For the text-containing cell, return its midpoint in (x, y) coordinate format. 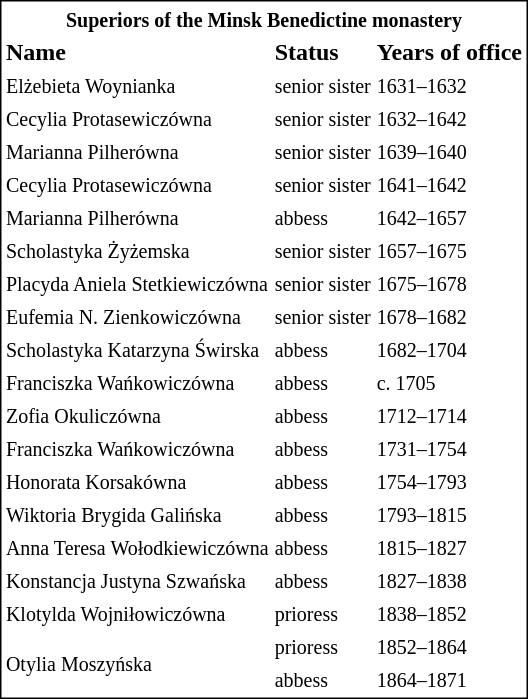
1754–1793 (449, 481)
Eufemia N. Zienkowiczówna (137, 317)
1731–1754 (449, 449)
1675–1678 (449, 283)
1642–1657 (449, 217)
Klotylda Wojniłowiczówna (137, 613)
Status (322, 53)
Wiktoria Brygida Galińska (137, 515)
Otylia Moszyńska (137, 664)
Placyda Aniela Stetkiewiczówna (137, 283)
1712–1714 (449, 415)
Name (137, 53)
c. 1705 (449, 383)
1852–1864 (449, 647)
1864–1871 (449, 679)
1678–1682 (449, 317)
1632–1642 (449, 119)
1631–1632 (449, 85)
Konstancja Justyna Szwańska (137, 581)
1657–1675 (449, 251)
Scholastyka Katarzyna Świrska (137, 349)
1815–1827 (449, 547)
Honorata Korsakówna (137, 481)
1641–1642 (449, 185)
Superiors of the Minsk Benedictine monastery (264, 19)
Years of office (449, 53)
Anna Teresa Wołodkiewiczówna (137, 547)
Zofia Okuliczówna (137, 415)
1793–1815 (449, 515)
Scholastyka Żyżemska (137, 251)
1639–1640 (449, 151)
1682–1704 (449, 349)
1838–1852 (449, 613)
1827–1838 (449, 581)
Elżebieta Woynianka (137, 85)
